Determine the [x, y] coordinate at the center of the cell enclosing the given text.  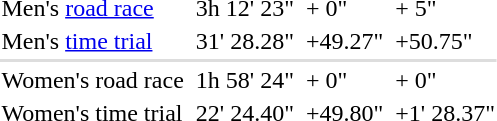
Women's road race [92, 80]
+49.27" [344, 41]
+50.75" [446, 41]
1h 58' 24" [244, 80]
31' 28.28" [244, 41]
Men's time trial [92, 41]
